Return [x, y] of the center of cell containing provided text 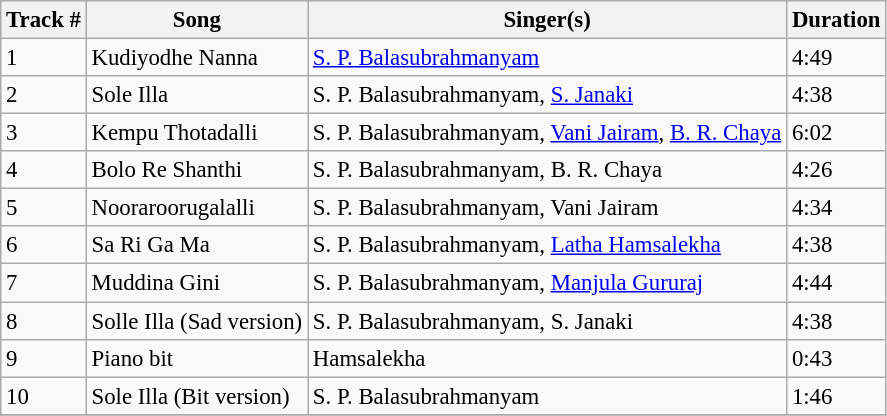
1:46 [836, 396]
Sa Ri Ga Ma [196, 245]
2 [44, 95]
Hamsalekha [548, 358]
0:43 [836, 358]
4:44 [836, 283]
1 [44, 58]
Sole Illa (Bit version) [196, 396]
4:34 [836, 208]
Duration [836, 20]
Solle Illa (Sad version) [196, 321]
S. P. Balasubrahmanyam, Vani Jairam, B. R. Chaya [548, 133]
Sole Illa [196, 95]
8 [44, 321]
S. P. Balasubrahmanyam, B. R. Chaya [548, 170]
6 [44, 245]
5 [44, 208]
Bolo Re Shanthi [196, 170]
6:02 [836, 133]
9 [44, 358]
S. P. Balasubrahmanyam, Latha Hamsalekha [548, 245]
Kudiyodhe Nanna [196, 58]
4:49 [836, 58]
Singer(s) [548, 20]
Muddina Gini [196, 283]
S. P. Balasubrahmanyam, Manjula Gururaj [548, 283]
4 [44, 170]
Kempu Thotadalli [196, 133]
4:26 [836, 170]
Song [196, 20]
Track # [44, 20]
Nooraroorugalalli [196, 208]
3 [44, 133]
S. P. Balasubrahmanyam, Vani Jairam [548, 208]
7 [44, 283]
10 [44, 396]
Piano bit [196, 358]
